Locate the cell with the specified text and output its (X, Y) center coordinate. 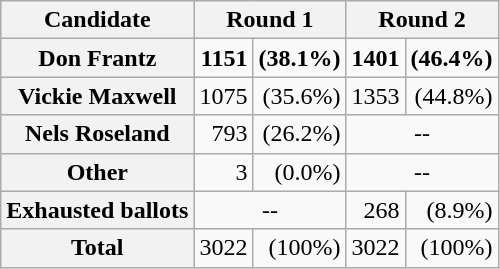
Other (98, 172)
Total (98, 248)
1401 (376, 58)
Vickie Maxwell (98, 96)
1151 (224, 58)
Nels Roseland (98, 134)
(8.9%) (452, 210)
1075 (224, 96)
Round 1 (270, 20)
Round 2 (422, 20)
(0.0%) (300, 172)
(38.1%) (300, 58)
1353 (376, 96)
(26.2%) (300, 134)
793 (224, 134)
Don Frantz (98, 58)
3 (224, 172)
268 (376, 210)
(44.8%) (452, 96)
(35.6%) (300, 96)
Exhausted ballots (98, 210)
(46.4%) (452, 58)
Candidate (98, 20)
